Find where the given text appears and provide that cell's center as [X, Y] coordinate. 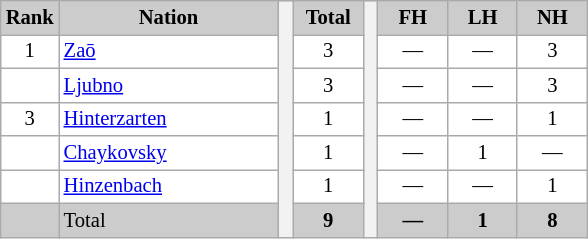
LH [483, 17]
Zaō [169, 51]
Hinzenbach [169, 186]
Ljubno [169, 85]
FH [413, 17]
NH [552, 17]
9 [328, 220]
Rank [30, 17]
Hinterzarten [169, 119]
Nation [169, 17]
8 [552, 220]
Chaykovsky [169, 153]
